From the cell containing the given text, extract its center point as [X, Y] coordinate. 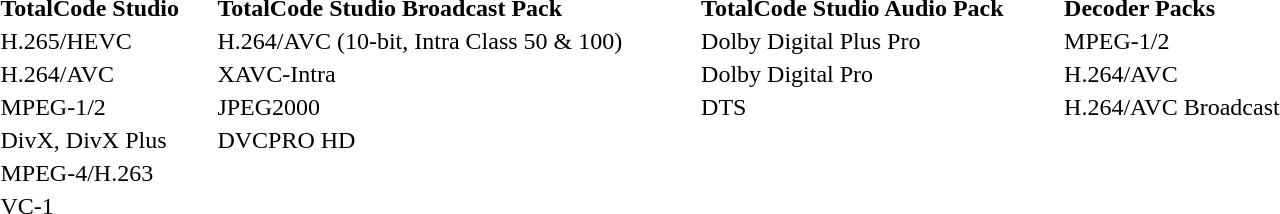
Dolby Digital Pro [880, 74]
Dolby Digital Plus Pro [880, 41]
XAVC-Intra [456, 74]
DTS [880, 107]
DVCPRO HD [456, 140]
H.264/AVC (10-bit, Intra Class 50 & 100) [456, 41]
JPEG2000 [456, 107]
